Determine the [X, Y] coordinate at the center of the cell enclosing the given text.  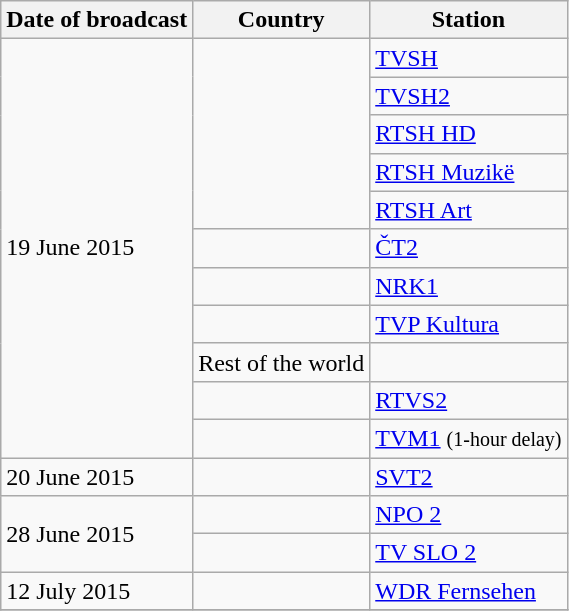
Date of broadcast [97, 20]
NRK1 [468, 286]
28 June 2015 [97, 534]
NPO 2 [468, 515]
RTSH HD [468, 134]
TVSH [468, 58]
Country [282, 20]
RTSH Muzikë [468, 172]
SVT2 [468, 477]
20 June 2015 [97, 477]
RTVS2 [468, 400]
12 July 2015 [97, 591]
TV SLO 2 [468, 553]
Rest of the world [282, 362]
TVM1 (1-hour delay) [468, 438]
RTSH Art [468, 210]
ČT2 [468, 248]
Station [468, 20]
19 June 2015 [97, 248]
TVP Kultura [468, 324]
TVSH2 [468, 96]
WDR Fernsehen [468, 591]
